Determine the [X, Y] coordinate at the center of the cell enclosing the given text.  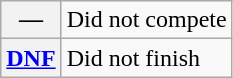
DNF [31, 58]
Did not compete [146, 20]
— [31, 20]
Did not finish [146, 58]
